Return the [X, Y] coordinate for the center point of the cell that contains the specified text.  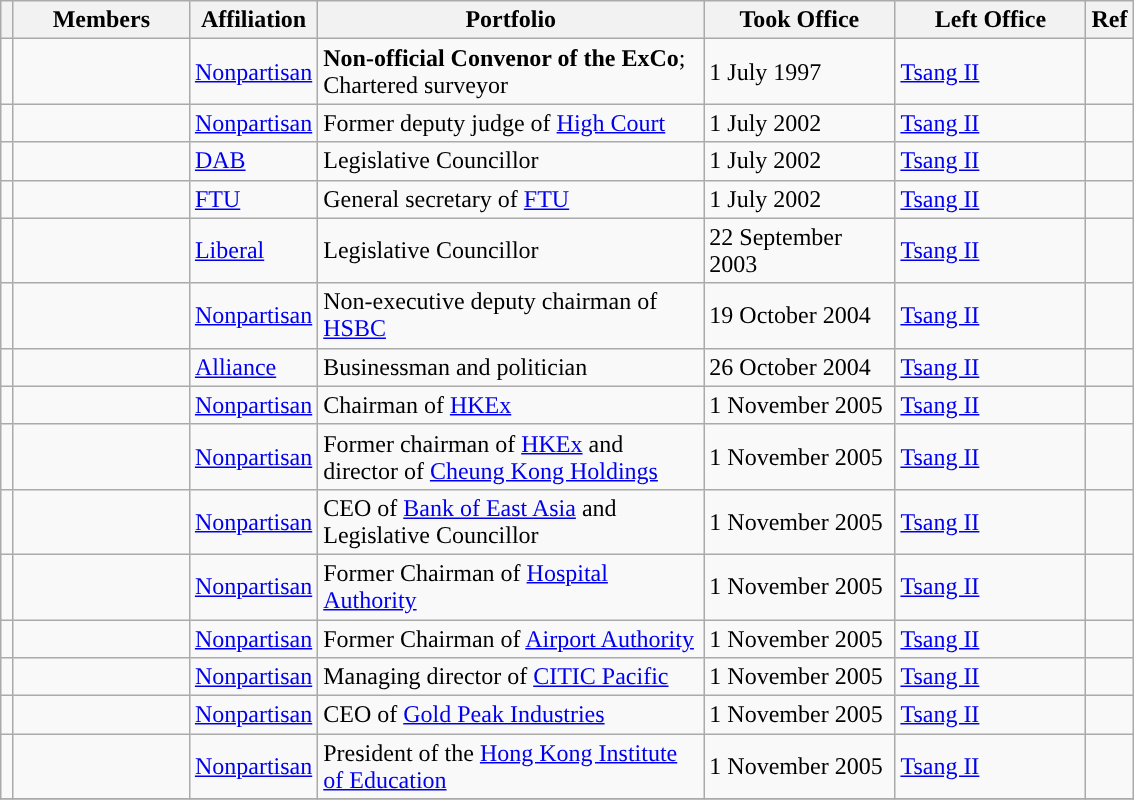
1 July 1997 [800, 72]
General secretary of FTU [511, 199]
22 September 2003 [800, 250]
CEO of Gold Peak Industries [511, 715]
Members [101, 20]
19 October 2004 [800, 316]
CEO of Bank of East Asia and Legislative Councillor [511, 522]
Former chairman of HKEx and director of Cheung Kong Holdings [511, 456]
Non-executive deputy chairman of HSBC [511, 316]
Chairman of HKEx [511, 405]
26 October 2004 [800, 367]
Managing director of CITIC Pacific [511, 677]
Portfolio [511, 20]
Left Office [990, 20]
Former Chairman of Airport Authority [511, 639]
Ref [1110, 20]
Affiliation [253, 20]
Former deputy judge of High Court [511, 123]
Former Chairman of Hospital Authority [511, 586]
Alliance [253, 367]
Liberal [253, 250]
Took Office [800, 20]
Businessman and politician [511, 367]
President of the Hong Kong Institute of Education [511, 766]
DAB [253, 161]
Non-official Convenor of the ExCo;Chartered surveyor [511, 72]
FTU [253, 199]
